Find where the given text appears and provide that cell's center as [x, y] coordinate. 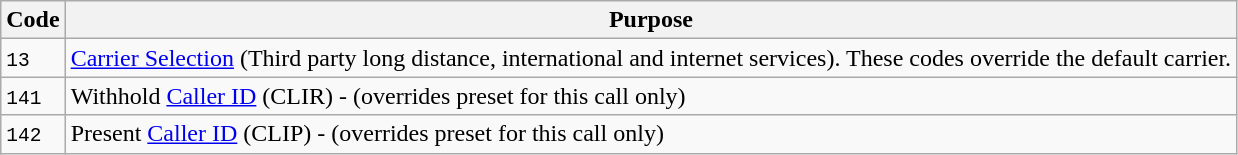
Purpose [651, 20]
142 [33, 134]
Carrier Selection (Third party long distance, international and internet services). These codes override the default carrier. [651, 58]
Withhold Caller ID (CLIR) - (overrides preset for this call only) [651, 96]
Code [33, 20]
13 [33, 58]
Present Caller ID (CLIP) - (overrides preset for this call only) [651, 134]
141 [33, 96]
